Search for the cell housing the specified text and yield its [x, y] center coordinate. 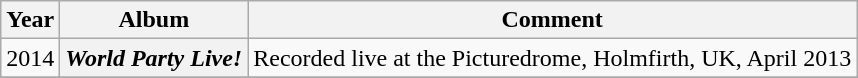
Album [154, 20]
World Party Live! [154, 58]
2014 [30, 58]
Year [30, 20]
Comment [552, 20]
Recorded live at the Picturedrome, Holmfirth, UK, April 2013 [552, 58]
